Output the [X, Y] coordinate of the center of the cell containing the given text.  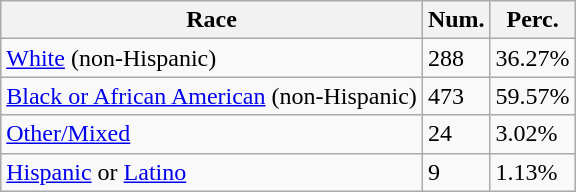
Num. [456, 20]
Perc. [532, 20]
White (non-Hispanic) [212, 58]
288 [456, 58]
24 [456, 134]
Black or African American (non-Hispanic) [212, 96]
1.13% [532, 172]
3.02% [532, 134]
36.27% [532, 58]
473 [456, 96]
9 [456, 172]
Other/Mixed [212, 134]
Hispanic or Latino [212, 172]
Race [212, 20]
59.57% [532, 96]
